Detect which cell encompasses the target text, then output its (X, Y) center coordinate. 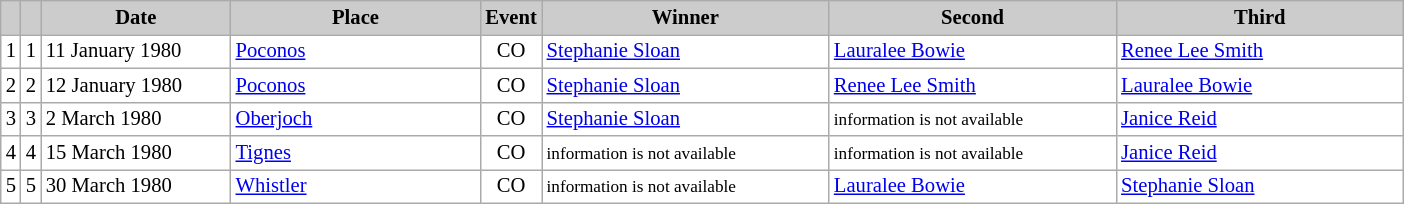
Tignes (356, 153)
11 January 1980 (136, 51)
2 March 1980 (136, 119)
12 January 1980 (136, 85)
Date (136, 17)
Whistler (356, 186)
Place (356, 17)
30 March 1980 (136, 186)
Third (1260, 17)
15 March 1980 (136, 153)
Event (510, 17)
Oberjoch (356, 119)
Second (972, 17)
Winner (686, 17)
